Output the [X, Y] coordinate of the center of the cell containing the given text.  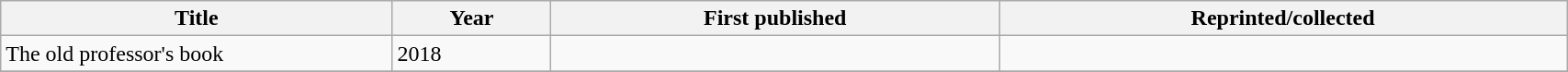
Title [197, 18]
Year [472, 18]
2018 [472, 54]
First published [775, 18]
Reprinted/collected [1283, 18]
The old professor's book [197, 54]
